Scan for the cell matching the given text and deliver its (X, Y) coordinate at center. 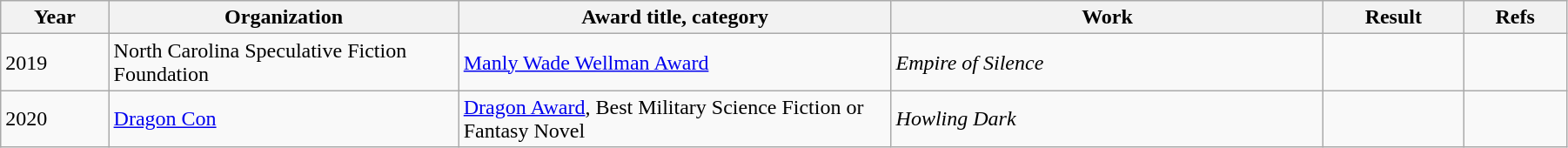
Howling Dark (1107, 118)
Refs (1516, 17)
Work (1107, 17)
2019 (55, 63)
Organization (284, 17)
Year (55, 17)
Dragon Con (284, 118)
North Carolina Speculative Fiction Foundation (284, 63)
Manly Wade Wellman Award (675, 63)
Empire of Silence (1107, 63)
Dragon Award, Best Military Science Fiction or Fantasy Novel (675, 118)
Result (1394, 17)
Award title, category (675, 17)
2020 (55, 118)
